Scan for the cell matching the given text and deliver its (X, Y) coordinate at center. 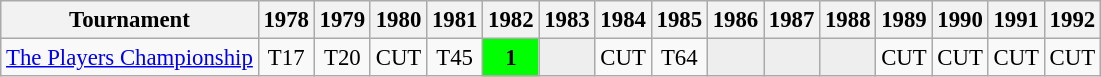
1 (511, 58)
T17 (286, 58)
1980 (398, 20)
1985 (679, 20)
1991 (1016, 20)
1984 (623, 20)
1978 (286, 20)
T45 (455, 58)
1983 (567, 20)
1979 (342, 20)
1982 (511, 20)
1987 (792, 20)
The Players Championship (130, 58)
1988 (848, 20)
T64 (679, 58)
1992 (1072, 20)
T20 (342, 58)
1989 (904, 20)
1986 (735, 20)
1990 (960, 20)
Tournament (130, 20)
1981 (455, 20)
